For the text-containing cell, return its midpoint in (x, y) coordinate format. 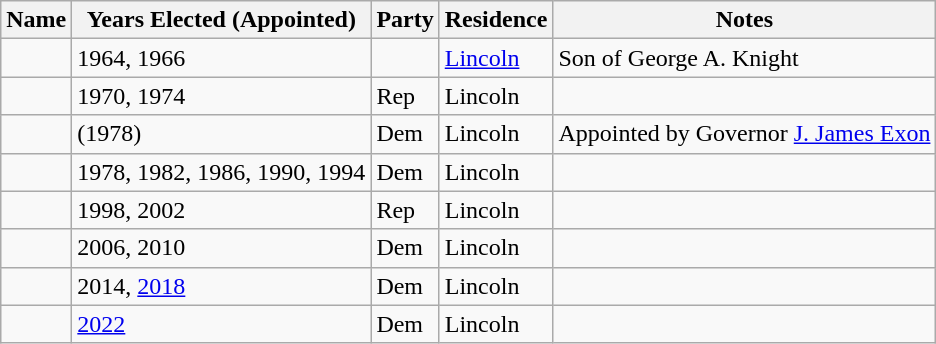
Son of George A. Knight (744, 58)
Residence (496, 20)
Notes (744, 20)
Party (405, 20)
Name (36, 20)
1978, 1982, 1986, 1990, 1994 (222, 172)
Appointed by Governor J. James Exon (744, 134)
2022 (222, 324)
Years Elected (Appointed) (222, 20)
2014, 2018 (222, 286)
1970, 1974 (222, 96)
(1978) (222, 134)
2006, 2010 (222, 248)
1964, 1966 (222, 58)
1998, 2002 (222, 210)
